Find where the given text appears and provide that cell's center as (x, y) coordinate. 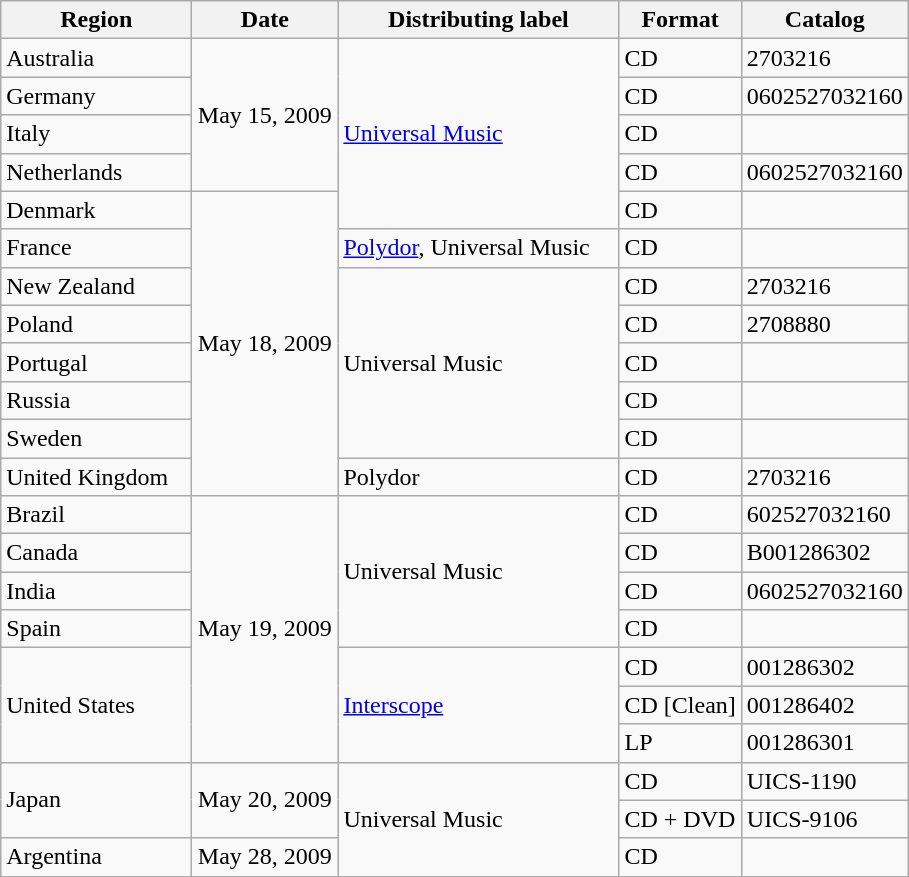
May 15, 2009 (265, 115)
Russia (96, 400)
United States (96, 705)
CD [Clean] (680, 705)
France (96, 248)
2708880 (824, 324)
Argentina (96, 857)
Polydor (478, 477)
Sweden (96, 438)
Italy (96, 134)
Australia (96, 58)
B001286302 (824, 553)
May 18, 2009 (265, 343)
Distributing label (478, 20)
Netherlands (96, 172)
Canada (96, 553)
New Zealand (96, 286)
Denmark (96, 210)
001286301 (824, 743)
CD + DVD (680, 819)
May 28, 2009 (265, 857)
UICS-9106 (824, 819)
Japan (96, 800)
001286402 (824, 705)
Date (265, 20)
602527032160 (824, 515)
May 19, 2009 (265, 629)
Germany (96, 96)
Catalog (824, 20)
Polydor, Universal Music (478, 248)
United Kingdom (96, 477)
001286302 (824, 667)
Interscope (478, 705)
Poland (96, 324)
LP (680, 743)
Spain (96, 629)
Format (680, 20)
May 20, 2009 (265, 800)
UICS-1190 (824, 781)
Portugal (96, 362)
Brazil (96, 515)
Region (96, 20)
India (96, 591)
